Search for the cell housing the specified text and yield its [X, Y] center coordinate. 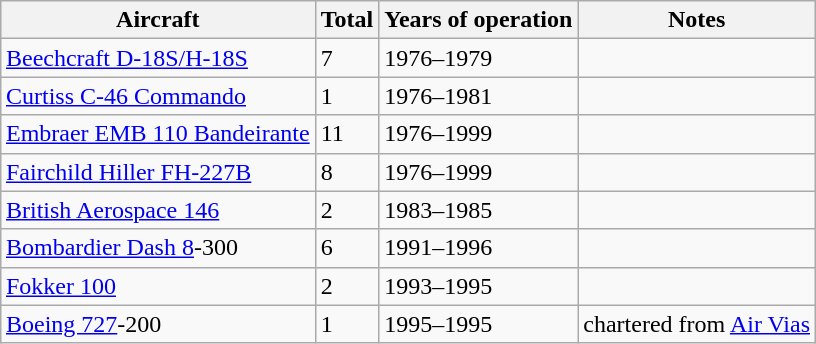
6 [347, 248]
1983–1985 [478, 210]
Embraer EMB 110 Bandeirante [158, 134]
Total [347, 20]
Beechcraft D-18S/H-18S [158, 58]
chartered from Air Vias [697, 324]
British Aerospace 146 [158, 210]
1991–1996 [478, 248]
8 [347, 172]
1976–1979 [478, 58]
Aircraft [158, 20]
11 [347, 134]
7 [347, 58]
Curtiss C-46 Commando [158, 96]
Bombardier Dash 8-300 [158, 248]
1995–1995 [478, 324]
Years of operation [478, 20]
Boeing 727-200 [158, 324]
Fokker 100 [158, 286]
1993–1995 [478, 286]
Notes [697, 20]
1976–1981 [478, 96]
Fairchild Hiller FH-227B [158, 172]
